Capture the cell that displays the provided text and extract its (X, Y) central coordinate. 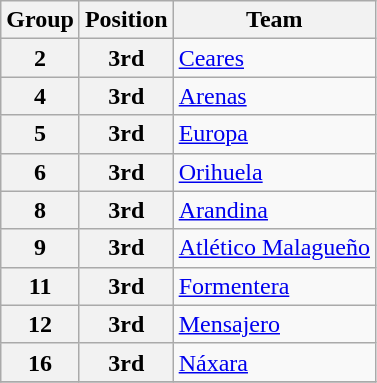
6 (40, 172)
Team (274, 20)
16 (40, 362)
11 (40, 286)
Náxara (274, 362)
Position (126, 20)
Atlético Malagueño (274, 248)
12 (40, 324)
Arenas (274, 96)
Orihuela (274, 172)
Mensajero (274, 324)
Group (40, 20)
9 (40, 248)
Formentera (274, 286)
Ceares (274, 58)
5 (40, 134)
Europa (274, 134)
2 (40, 58)
Arandina (274, 210)
8 (40, 210)
4 (40, 96)
